Detect which cell encompasses the target text, then output its [x, y] center coordinate. 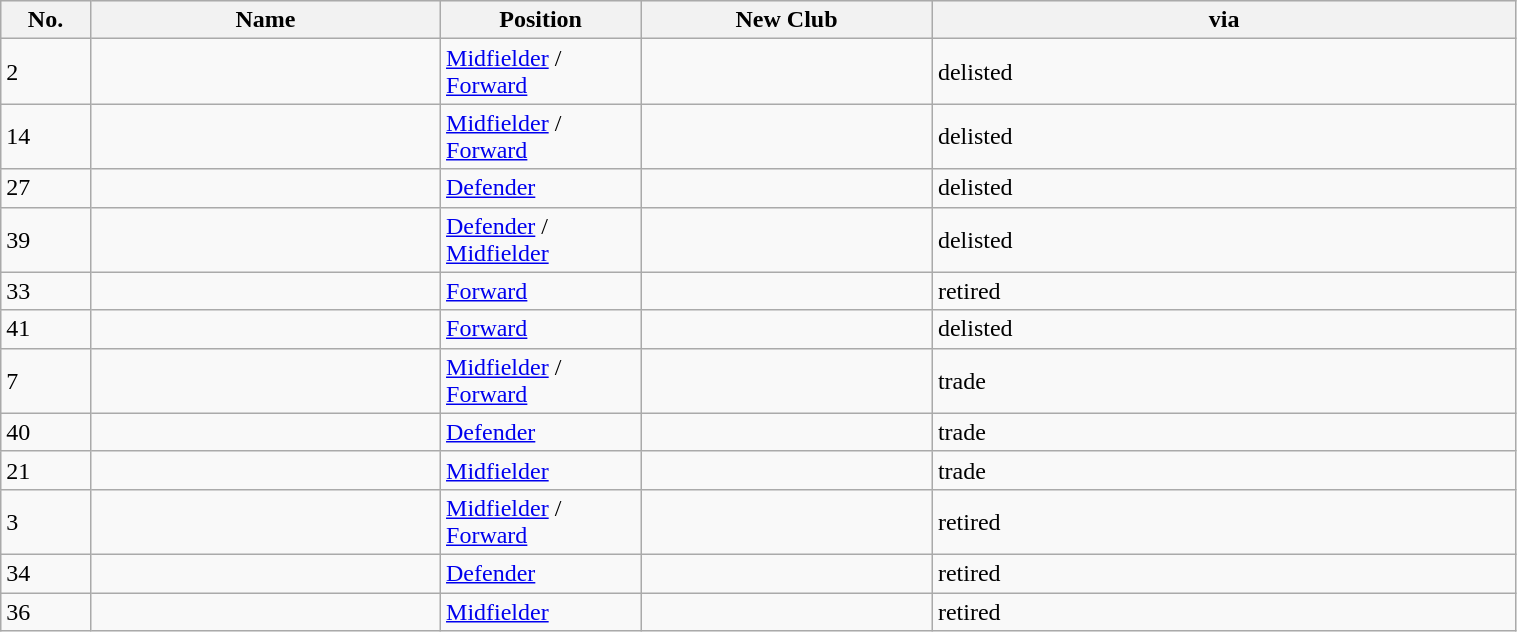
33 [46, 291]
New Club [787, 20]
7 [46, 380]
40 [46, 432]
Defender / Midfielder [541, 240]
Name [265, 20]
Position [541, 20]
39 [46, 240]
41 [46, 329]
34 [46, 573]
No. [46, 20]
2 [46, 72]
36 [46, 611]
3 [46, 522]
14 [46, 136]
21 [46, 470]
via [1224, 20]
27 [46, 188]
